Capture the cell that displays the provided text and extract its (x, y) central coordinate. 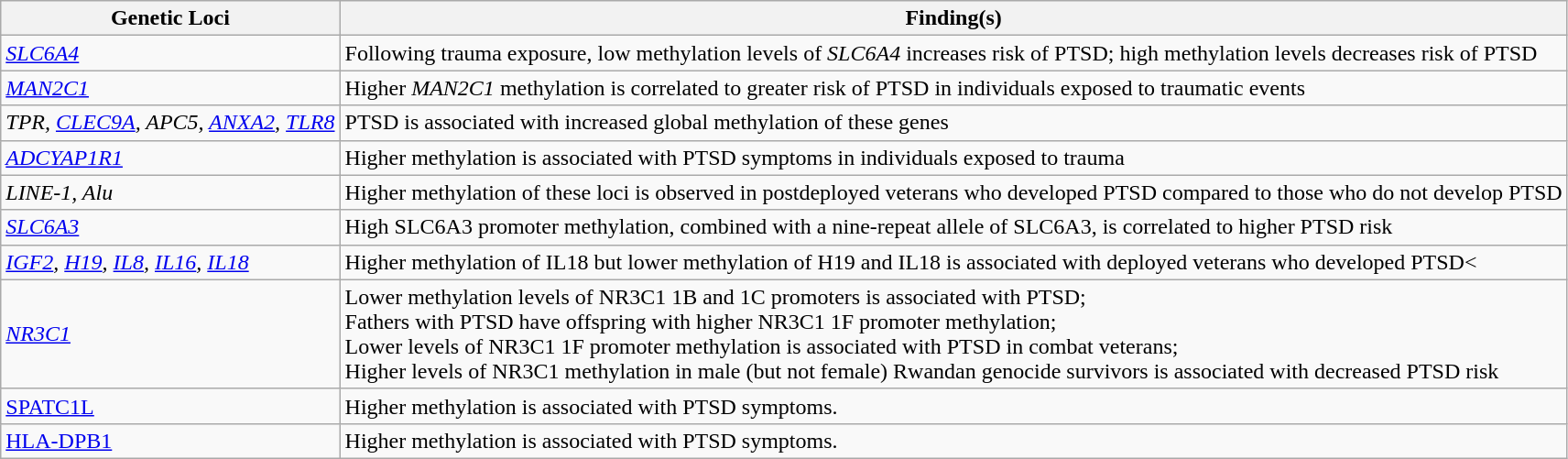
Finding(s) (953, 18)
Higher methylation of these loci is observed in postdeployed veterans who developed PTSD compared to those who do not develop PTSD (953, 192)
SLC6A4 (170, 53)
LINE-1, Alu (170, 192)
Higher methylation of IL18 but lower methylation of H19 and IL18 is associated with deployed veterans who developed PTSD< (953, 262)
High SLC6A3 promoter methylation, combined with a nine-repeat allele of SLC6A3, is correlated to higher PTSD risk (953, 227)
SPATC1L (170, 406)
MAN2C1 (170, 88)
NR3C1 (170, 333)
ADCYAP1R1 (170, 158)
HLA-DPB1 (170, 441)
Higher methylation is associated with PTSD symptoms in individuals exposed to trauma (953, 158)
Higher MAN2C1 methylation is correlated to greater risk of PTSD in individuals exposed to traumatic events (953, 88)
Genetic Loci (170, 18)
PTSD is associated with increased global methylation of these genes (953, 123)
Following trauma exposure, low methylation levels of SLC6A4 increases risk of PTSD; high methylation levels decreases risk of PTSD (953, 53)
IGF2, H19, IL8, IL16, IL18 (170, 262)
SLC6A3 (170, 227)
TPR, CLEC9A, APC5, ANXA2, TLR8 (170, 123)
